Output the (X, Y) coordinate of the center of the cell containing the given text.  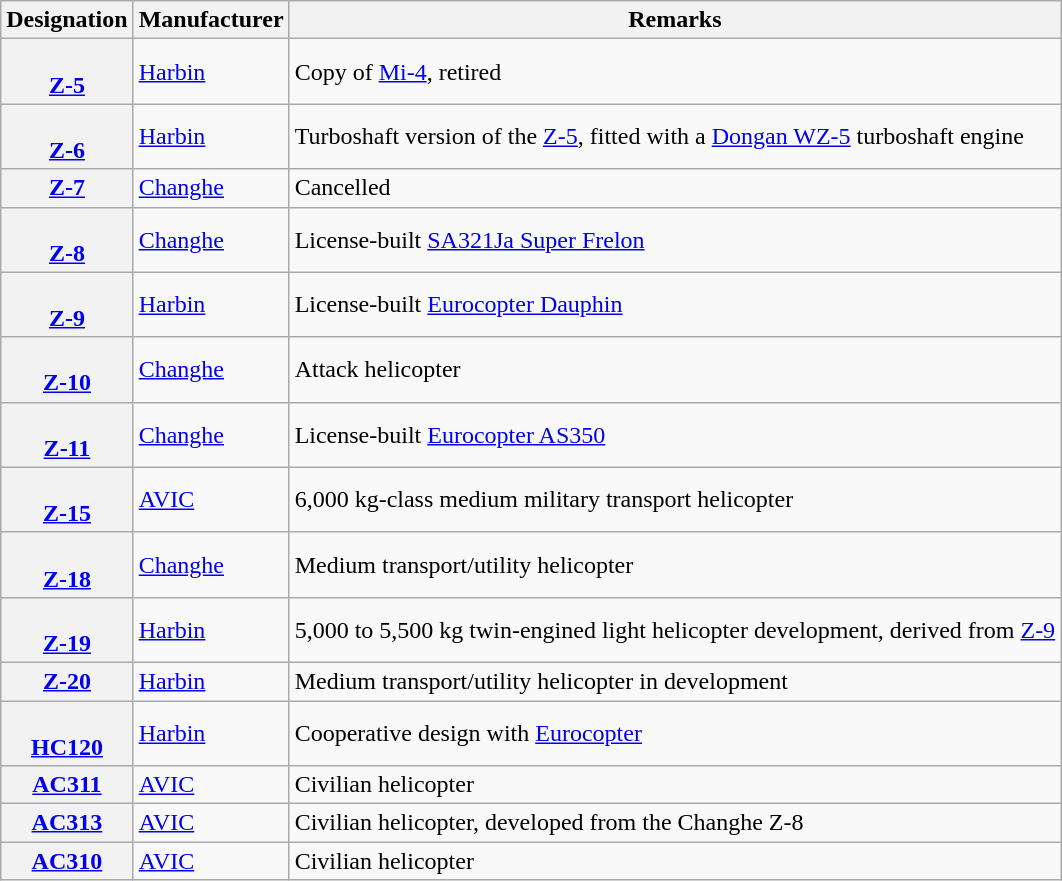
HC120 (67, 732)
Z-20 (67, 681)
Medium transport/utility helicopter in development (675, 681)
Remarks (675, 20)
AC311 (67, 785)
6,000 kg-class medium military transport helicopter (675, 500)
Attack helicopter (675, 370)
Civilian helicopter, developed from the Changhe Z-8 (675, 823)
Manufacturer (211, 20)
Z-6 (67, 136)
AC313 (67, 823)
Z-8 (67, 240)
5,000 to 5,500 kg twin-engined light helicopter development, derived from Z-9 (675, 630)
Z-7 (67, 188)
Z-11 (67, 434)
Designation (67, 20)
Z-5 (67, 72)
Medium transport/utility helicopter (675, 564)
License-built Eurocopter AS350 (675, 434)
License-built Eurocopter Dauphin (675, 304)
Cancelled (675, 188)
License-built SA321Ja Super Frelon (675, 240)
Z-18 (67, 564)
Z-19 (67, 630)
Cooperative design with Eurocopter (675, 732)
Turboshaft version of the Z-5, fitted with a Dongan WZ-5 turboshaft engine (675, 136)
Copy of Mi-4, retired (675, 72)
AC310 (67, 861)
Z-10 (67, 370)
Z-9 (67, 304)
Z-15 (67, 500)
